Pinpoint the cell where the given text exists, returning its (X, Y) midpoint coordinate. 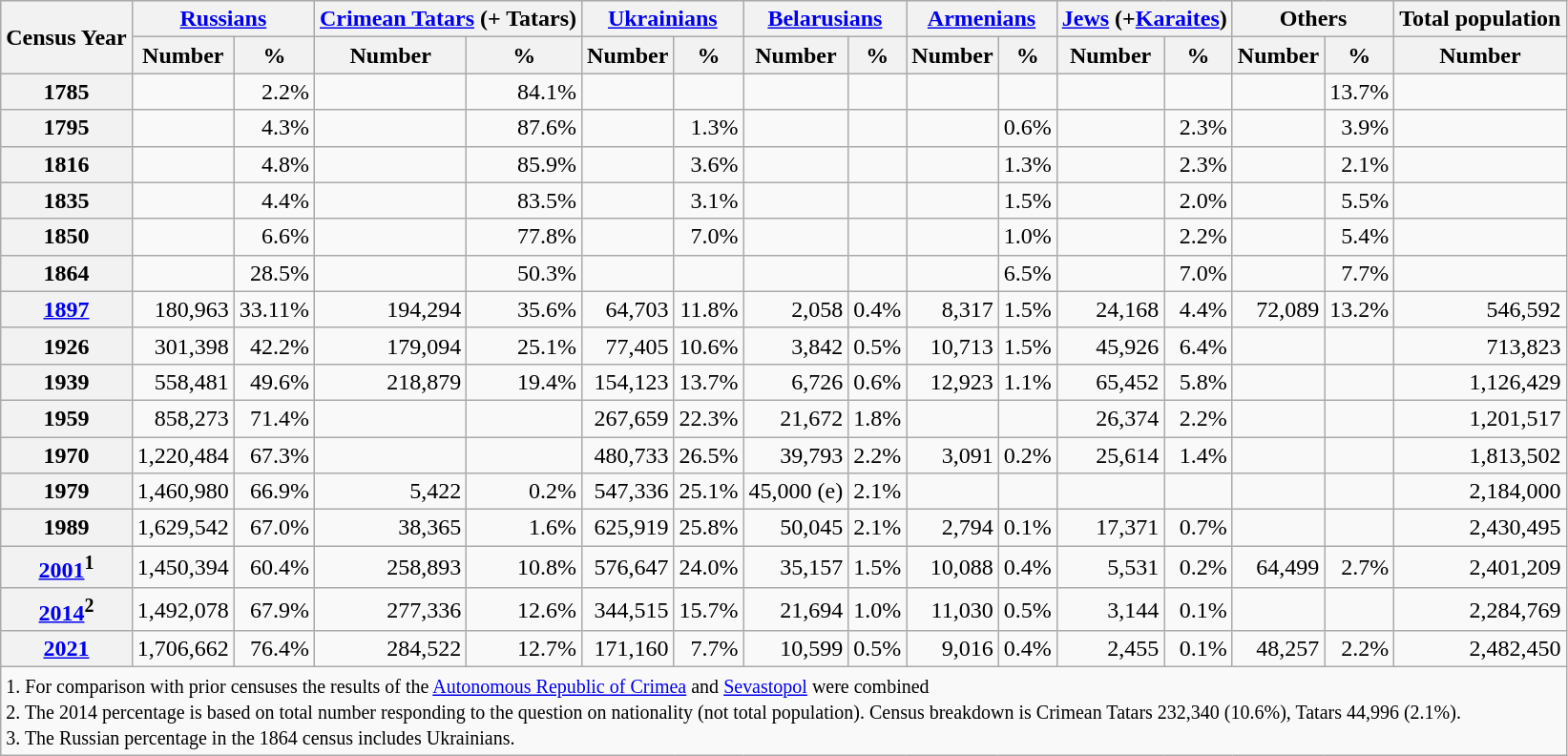
77.8% (525, 237)
10.8% (525, 567)
1989 (67, 528)
26.5% (708, 455)
12.7% (525, 649)
50,045 (796, 528)
1,492,078 (183, 609)
3.6% (708, 164)
2.0% (1199, 200)
858,273 (183, 418)
35,157 (796, 567)
49.6% (274, 382)
77,405 (628, 346)
26,374 (1111, 418)
2021 (67, 649)
11,030 (952, 609)
9,016 (952, 649)
1.1% (1027, 382)
344,515 (628, 609)
2,284,769 (1480, 609)
171,160 (628, 649)
1926 (67, 346)
284,522 (389, 649)
45,000 (e) (796, 492)
8,317 (952, 309)
83.5% (525, 200)
Others (1313, 19)
5,422 (389, 492)
2,482,450 (1480, 649)
180,963 (183, 309)
60.4% (274, 567)
22.3% (708, 418)
2,401,209 (1480, 567)
67.0% (274, 528)
3,091 (952, 455)
67.9% (274, 609)
6.6% (274, 237)
20142 (67, 609)
Census Year (67, 37)
5.4% (1359, 237)
Ukrainians (662, 19)
1959 (67, 418)
0.7% (1199, 528)
5,531 (1111, 567)
Belarusians (825, 19)
1,706,662 (183, 649)
10,713 (952, 346)
1795 (67, 128)
1,450,394 (183, 567)
194,294 (389, 309)
13.2% (1359, 309)
21,672 (796, 418)
15.7% (708, 609)
19.4% (525, 382)
1970 (67, 455)
39,793 (796, 455)
12.6% (525, 609)
1785 (67, 92)
1816 (67, 164)
6,726 (796, 382)
10.6% (708, 346)
Armenians (981, 19)
3,144 (1111, 609)
21,694 (796, 609)
72,089 (1278, 309)
1,220,484 (183, 455)
12,923 (952, 382)
154,123 (628, 382)
2,430,495 (1480, 528)
546,592 (1480, 309)
3,842 (796, 346)
1,126,429 (1480, 382)
64,499 (1278, 567)
48,257 (1278, 649)
4.8% (274, 164)
2,184,000 (1480, 492)
576,647 (628, 567)
24.0% (708, 567)
267,659 (628, 418)
2,455 (1111, 649)
2,058 (796, 309)
17,371 (1111, 528)
11.8% (708, 309)
480,733 (628, 455)
1.4% (1199, 455)
35.6% (525, 309)
1850 (67, 237)
2,794 (952, 528)
76.4% (274, 649)
179,094 (389, 346)
Total population (1480, 19)
1897 (67, 309)
258,893 (389, 567)
5.8% (1199, 382)
2.7% (1359, 567)
1,629,542 (183, 528)
3.1% (708, 200)
5.5% (1359, 200)
558,481 (183, 382)
25,614 (1111, 455)
1,813,502 (1480, 455)
42.2% (274, 346)
1,460,980 (183, 492)
10,088 (952, 567)
87.6% (525, 128)
713,823 (1480, 346)
33.11% (274, 309)
25.8% (708, 528)
64,703 (628, 309)
66.9% (274, 492)
24,168 (1111, 309)
38,365 (389, 528)
67.3% (274, 455)
625,919 (628, 528)
Crimean Tatars (+ Tatars) (448, 19)
4.3% (274, 128)
71.4% (274, 418)
6.5% (1027, 273)
Russians (223, 19)
1939 (67, 382)
65,452 (1111, 382)
1.8% (878, 418)
1864 (67, 273)
3.9% (1359, 128)
Jews (+Karaites) (1144, 19)
1,201,517 (1480, 418)
277,336 (389, 609)
84.1% (525, 92)
20011 (67, 567)
1835 (67, 200)
547,336 (628, 492)
45,926 (1111, 346)
6.4% (1199, 346)
10,599 (796, 649)
218,879 (389, 382)
1979 (67, 492)
301,398 (183, 346)
85.9% (525, 164)
1.6% (525, 528)
50.3% (525, 273)
28.5% (274, 273)
